Output the [X, Y] coordinate of the center of the cell containing the given text.  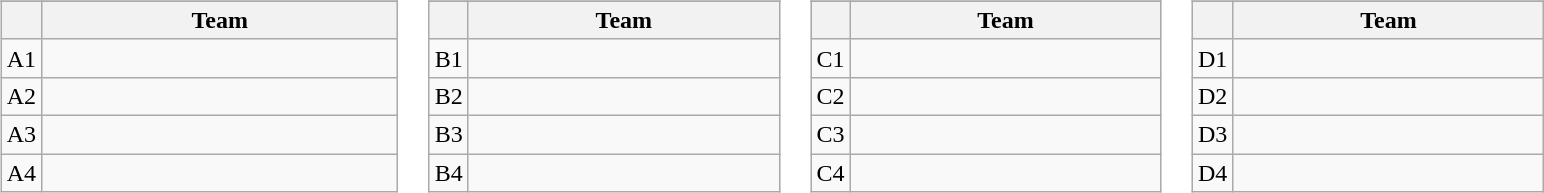
B3 [448, 134]
A1 [21, 58]
C3 [830, 134]
A4 [21, 173]
C4 [830, 173]
D2 [1212, 96]
D4 [1212, 173]
D3 [1212, 134]
B1 [448, 58]
D1 [1212, 58]
C1 [830, 58]
A3 [21, 134]
A2 [21, 96]
B4 [448, 173]
C2 [830, 96]
B2 [448, 96]
